Locate the cell with the specified text and output its [X, Y] center coordinate. 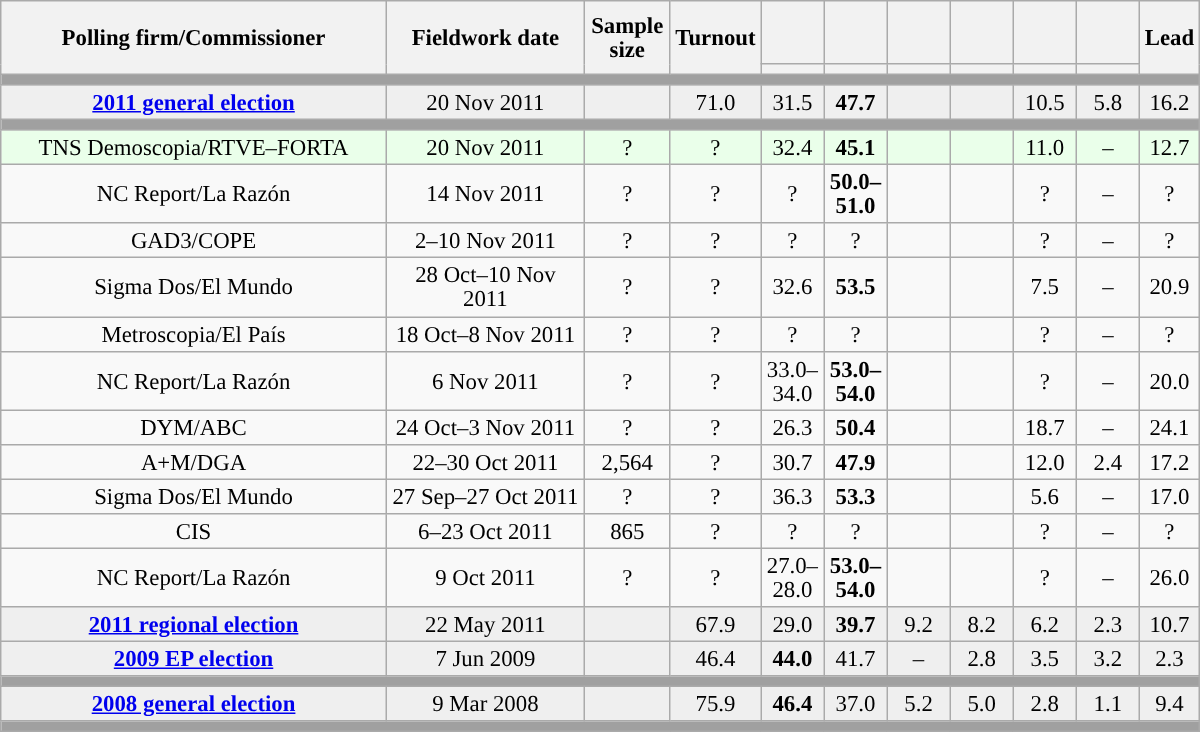
9 Mar 2008 [485, 704]
2008 general election [194, 704]
50.0–51.0 [856, 194]
71.0 [716, 102]
22 May 2011 [485, 624]
14 Nov 2011 [485, 194]
865 [627, 532]
7.5 [1044, 288]
9.2 [918, 624]
2011 general election [194, 102]
10.7 [1169, 624]
29.0 [792, 624]
3.2 [1108, 658]
33.0–34.0 [792, 380]
22–30 Oct 2011 [485, 462]
30.7 [792, 462]
45.1 [856, 148]
10.5 [1044, 102]
32.6 [792, 288]
Sample size [627, 38]
2–10 Nov 2011 [485, 242]
17.2 [1169, 462]
27.0–28.0 [792, 578]
75.9 [716, 704]
A+M/DGA [194, 462]
5.6 [1044, 496]
DYM/ABC [194, 428]
39.7 [856, 624]
6 Nov 2011 [485, 380]
24.1 [1169, 428]
5.0 [982, 704]
67.9 [716, 624]
5.2 [918, 704]
53.3 [856, 496]
1.1 [1108, 704]
18.7 [1044, 428]
CIS [194, 532]
20.9 [1169, 288]
31.5 [792, 102]
3.5 [1044, 658]
9.4 [1169, 704]
Lead [1169, 38]
26.0 [1169, 578]
47.7 [856, 102]
36.3 [792, 496]
27 Sep–27 Oct 2011 [485, 496]
32.4 [792, 148]
47.9 [856, 462]
5.8 [1108, 102]
Fieldwork date [485, 38]
11.0 [1044, 148]
Metroscopia/El País [194, 334]
20.0 [1169, 380]
2.4 [1108, 462]
17.0 [1169, 496]
2009 EP election [194, 658]
50.4 [856, 428]
6–23 Oct 2011 [485, 532]
44.0 [792, 658]
2011 regional election [194, 624]
41.7 [856, 658]
7 Jun 2009 [485, 658]
37.0 [856, 704]
53.5 [856, 288]
18 Oct–8 Nov 2011 [485, 334]
9 Oct 2011 [485, 578]
Turnout [716, 38]
12.0 [1044, 462]
TNS Demoscopia/RTVE–FORTA [194, 148]
8.2 [982, 624]
12.7 [1169, 148]
28 Oct–10 Nov 2011 [485, 288]
Polling firm/Commissioner [194, 38]
16.2 [1169, 102]
24 Oct–3 Nov 2011 [485, 428]
26.3 [792, 428]
2,564 [627, 462]
6.2 [1044, 624]
GAD3/COPE [194, 242]
